Detect which cell encompasses the target text, then output its [X, Y] center coordinate. 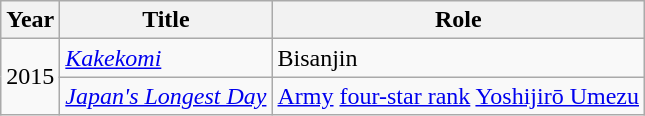
Army four-star rank Yoshijirō Umezu [458, 96]
Role [458, 20]
Bisanjin [458, 58]
Year [30, 20]
Title [166, 20]
Japan's Longest Day [166, 96]
2015 [30, 77]
Kakekomi [166, 58]
